From the cell containing the given text, extract its center point as [X, Y] coordinate. 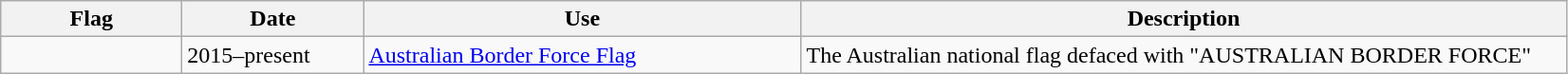
Description [1184, 19]
The Australian national flag defaced with "AUSTRALIAN BORDER FORCE" [1184, 55]
Date [273, 19]
Use [583, 19]
Flag [91, 19]
Australian Border Force Flag [583, 55]
2015–present [273, 55]
